From the cell containing the given text, extract its center point as [X, Y] coordinate. 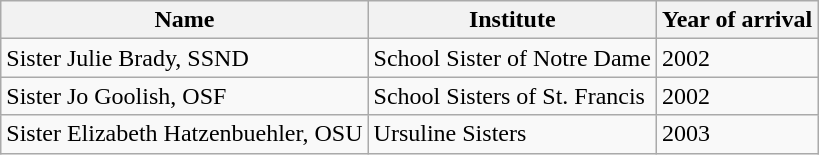
Ursuline Sisters [512, 134]
Year of arrival [736, 20]
School Sister of Notre Dame [512, 58]
Institute [512, 20]
Sister Elizabeth Hatzenbuehler, OSU [184, 134]
Name [184, 20]
School Sisters of St. Francis [512, 96]
Sister Julie Brady, SSND [184, 58]
2003 [736, 134]
Sister Jo Goolish, OSF [184, 96]
